For the text-containing cell, return its midpoint in (X, Y) coordinate format. 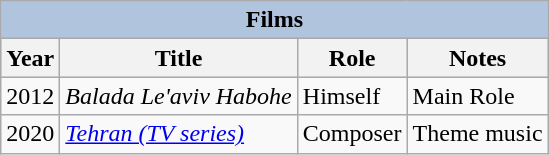
Notes (478, 58)
Balada Le'aviv Habohe (178, 96)
2012 (30, 96)
Films (274, 20)
Year (30, 58)
Theme music (478, 134)
Composer (352, 134)
Tehran (TV series) (178, 134)
Main Role (478, 96)
2020 (30, 134)
Title (178, 58)
Role (352, 58)
Himself (352, 96)
